Detect which cell encompasses the target text, then output its (X, Y) center coordinate. 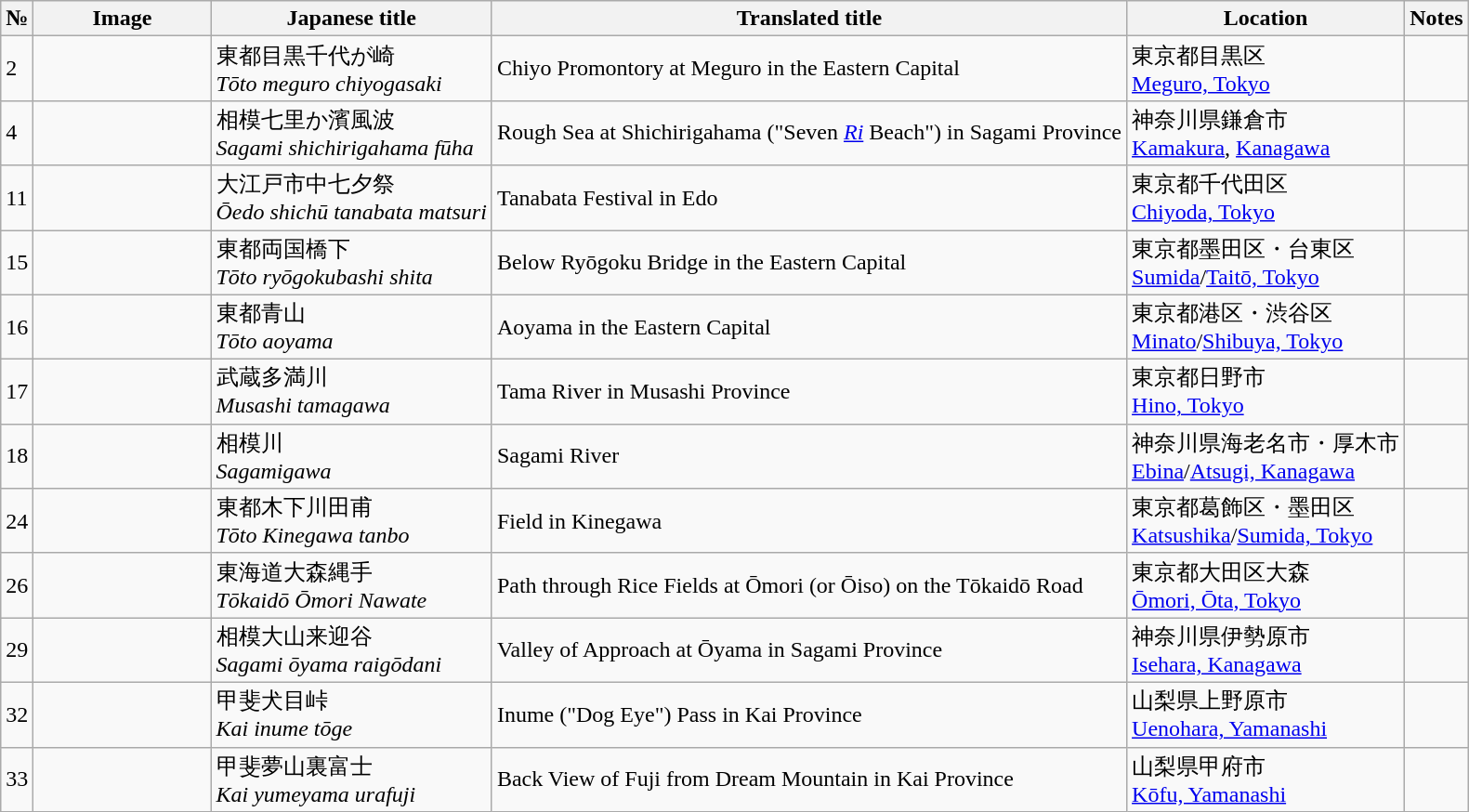
Image (123, 19)
東都両国橋下Tōto ryōgokubashi shita (351, 263)
山梨県上野原市Uenohara, Yamanashi (1266, 714)
神奈川県海老名市・厚木市Ebina/Atsugi, Kanagawa (1266, 456)
相模大山来迎谷Sagami ōyama raigōdani (351, 650)
Chiyo Promontory at Meguro in the Eastern Capital (808, 69)
29 (17, 650)
Below Ryōgoku Bridge in the Eastern Capital (808, 263)
甲斐犬目峠Kai inume tōge (351, 714)
東都目黒千代が崎Tōto meguro chiyogasaki (351, 69)
15 (17, 263)
武蔵多満川Musashi tamagawa (351, 392)
18 (17, 456)
33 (17, 779)
Tama River in Musashi Province (808, 392)
相模川Sagamigawa (351, 456)
東京都千代田区Chiyoda, Tokyo (1266, 198)
32 (17, 714)
山梨県甲府市Kōfu, Yamanashi (1266, 779)
東京都目黒区Meguro, Tokyo (1266, 69)
東海道大森縄手Tōkaidō Ōmori Nawate (351, 585)
東都青山Tōto aoyama (351, 327)
東京都港区・渋谷区Minato/Shibuya, Tokyo (1266, 327)
Tanabata Festival in Edo (808, 198)
Notes (1436, 19)
24 (17, 521)
東京都大田区大森Ōmori, Ōta, Tokyo (1266, 585)
Valley of Approach at Ōyama in Sagami Province (808, 650)
神奈川県鎌倉市Kamakura, Kanagawa (1266, 133)
№ (17, 19)
神奈川県伊勢原市Isehara, Kanagawa (1266, 650)
Field in Kinegawa (808, 521)
Japanese title (351, 19)
Aoyama in the Eastern Capital (808, 327)
東京都墨田区・台東区Sumida/Taitō, Tokyo (1266, 263)
16 (17, 327)
Back View of Fuji from Dream Mountain in Kai Province (808, 779)
大江戸市中七夕祭Ōedo shichū tanabata matsuri (351, 198)
甲斐夢山裏富士Kai yumeyama urafuji (351, 779)
相模七里か濱風波Sagami shichirigahama fūha (351, 133)
Translated title (808, 19)
Location (1266, 19)
11 (17, 198)
2 (17, 69)
Inume ("Dog Eye") Pass in Kai Province (808, 714)
Sagami River (808, 456)
東京都日野市Hino, Tokyo (1266, 392)
東京都葛飾区・墨田区Katsushika/Sumida, Tokyo (1266, 521)
26 (17, 585)
4 (17, 133)
東都木下川田甫Tōto Kinegawa tanbo (351, 521)
17 (17, 392)
Path through Rice Fields at Ōmori (or Ōiso) on the Tōkaidō Road (808, 585)
Rough Sea at Shichirigahama ("Seven Ri Beach") in Sagami Province (808, 133)
